For the text-containing cell, return its midpoint in [x, y] coordinate format. 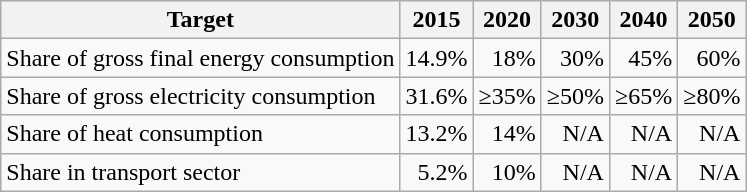
5.2% [436, 172]
Share in transport sector [200, 172]
≥80% [712, 96]
2040 [643, 20]
14.9% [436, 58]
2030 [575, 20]
Share of heat consumption [200, 134]
18% [507, 58]
Share of gross electricity consumption [200, 96]
60% [712, 58]
Target [200, 20]
13.2% [436, 134]
≥50% [575, 96]
30% [575, 58]
≥65% [643, 96]
10% [507, 172]
31.6% [436, 96]
Share of gross final energy consumption [200, 58]
≥35% [507, 96]
2015 [436, 20]
14% [507, 134]
45% [643, 58]
2050 [712, 20]
2020 [507, 20]
